For the text-containing cell, return its midpoint in [X, Y] coordinate format. 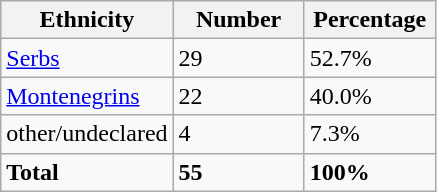
52.7% [370, 58]
Montenegrins [87, 96]
Percentage [370, 20]
22 [238, 96]
Total [87, 172]
Ethnicity [87, 20]
other/undeclared [87, 134]
100% [370, 172]
Number [238, 20]
Serbs [87, 58]
7.3% [370, 134]
55 [238, 172]
40.0% [370, 96]
29 [238, 58]
4 [238, 134]
